Find where the given text appears and provide that cell's center as (X, Y) coordinate. 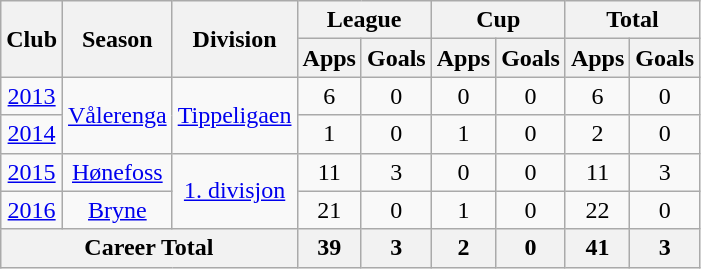
2013 (32, 96)
Division (234, 39)
22 (597, 210)
41 (597, 248)
1. divisjon (234, 191)
Season (118, 39)
Vålerenga (118, 115)
Bryne (118, 210)
Tippeligaen (234, 115)
Hønefoss (118, 172)
2016 (32, 210)
Club (32, 39)
39 (329, 248)
21 (329, 210)
2015 (32, 172)
Total (632, 20)
2014 (32, 134)
Cup (498, 20)
League (364, 20)
Career Total (149, 248)
